Scan for the cell matching the given text and deliver its (X, Y) coordinate at center. 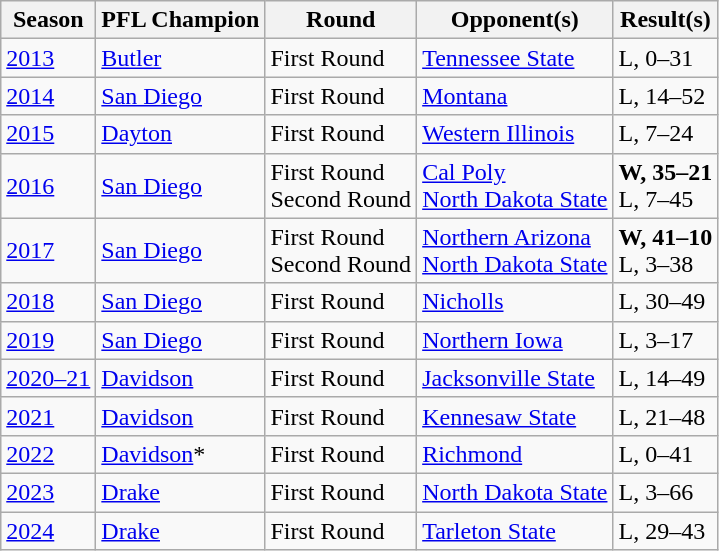
2019 (48, 340)
2016 (48, 186)
L, 14–49 (666, 378)
L, 7–24 (666, 134)
L, 0–31 (666, 58)
L, 29–43 (666, 531)
2014 (48, 96)
Season (48, 20)
Cal PolyNorth Dakota State (515, 186)
L, 0–41 (666, 454)
Result(s) (666, 20)
Northern Iowa (515, 340)
2015 (48, 134)
Dayton (180, 134)
North Dakota State (515, 492)
Round (341, 20)
Kennesaw State (515, 416)
2021 (48, 416)
2017 (48, 250)
Tennessee State (515, 58)
2024 (48, 531)
Montana (515, 96)
2023 (48, 492)
Western Illinois (515, 134)
Davidson* (180, 454)
L, 14–52 (666, 96)
2020–21 (48, 378)
Richmond (515, 454)
L, 30–49 (666, 302)
L, 3–17 (666, 340)
W, 35–21L, 7–45 (666, 186)
L, 3–66 (666, 492)
2018 (48, 302)
W, 41–10L, 3–38 (666, 250)
Tarleton State (515, 531)
L, 21–48 (666, 416)
Nicholls (515, 302)
Butler (180, 58)
2022 (48, 454)
Jacksonville State (515, 378)
Opponent(s) (515, 20)
PFL Champion (180, 20)
Northern ArizonaNorth Dakota State (515, 250)
2013 (48, 58)
